For the text-containing cell, return its midpoint in [x, y] coordinate format. 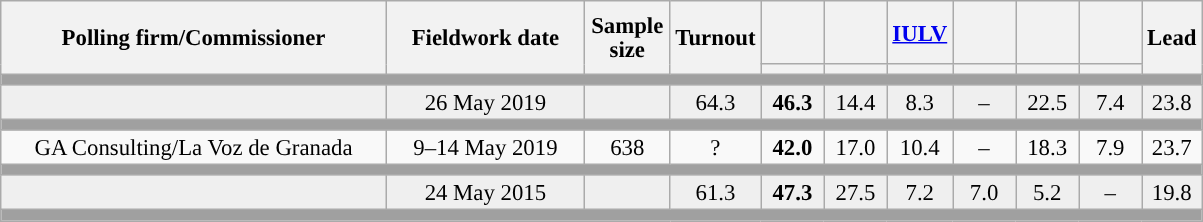
IULV [920, 32]
64.3 [716, 102]
7.2 [920, 194]
47.3 [792, 194]
27.5 [856, 194]
10.4 [920, 148]
61.3 [716, 194]
8.3 [920, 102]
9–14 May 2019 [485, 148]
7.4 [1110, 102]
42.0 [792, 148]
638 [627, 148]
22.5 [1048, 102]
Polling firm/Commissioner [194, 38]
Turnout [716, 38]
? [716, 148]
18.3 [1048, 148]
23.7 [1172, 148]
5.2 [1048, 194]
26 May 2019 [485, 102]
14.4 [856, 102]
46.3 [792, 102]
Sample size [627, 38]
19.8 [1172, 194]
Lead [1172, 38]
24 May 2015 [485, 194]
7.0 [984, 194]
GA Consulting/La Voz de Granada [194, 148]
7.9 [1110, 148]
Fieldwork date [485, 38]
23.8 [1172, 102]
17.0 [856, 148]
